Output the (x, y) coordinate of the center of the cell containing the given text.  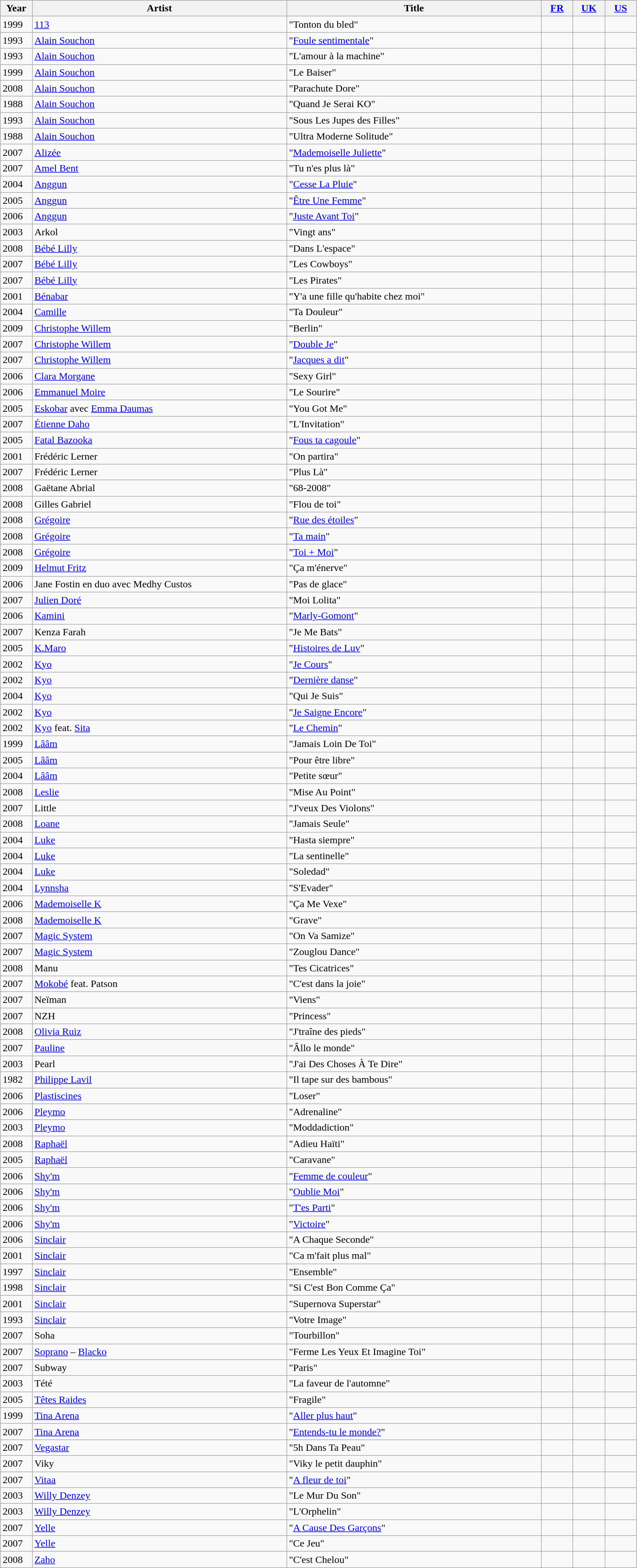
113 (159, 24)
Plastiscines (159, 1096)
"Sous Les Jupes des Filles" (414, 120)
"Hasta siempre" (414, 840)
"Âllo le monde" (414, 1048)
"Ce Jeu" (414, 1544)
"Le Chemin" (414, 728)
Title (414, 8)
"Cesse La Pluie" (414, 184)
"Tonton du bled" (414, 24)
"Supernova Superstar" (414, 1304)
"Ça Me Vexe" (414, 904)
"Grave" (414, 920)
Vegastar (159, 1447)
"Vingt ans" (414, 232)
"Paris" (414, 1368)
"Je Cours" (414, 664)
"C'est Chelou" (414, 1560)
"Quand Je Serai KO" (414, 104)
Alizée (159, 152)
"Caravane" (414, 1160)
Clara Morgane (159, 376)
"Ca m'fait plus mal" (414, 1256)
Emmanuel Moire (159, 392)
Amel Bent (159, 168)
K.Maro (159, 648)
"Adrenaline" (414, 1112)
"Soledad" (414, 872)
"Petite sœur" (414, 776)
Gilles Gabriel (159, 504)
"Ferme Les Yeux Et Imagine Toi" (414, 1352)
Vitaa (159, 1479)
Viky (159, 1463)
"L'amour à la machine" (414, 56)
"Oublie Moi" (414, 1192)
"You Got Me" (414, 408)
"Zouglou Dance" (414, 952)
Fatal Bazooka (159, 440)
Jane Fostin en duo avec Medhy Custos (159, 584)
"Ça m'énerve" (414, 568)
"Y'a une fille qu'habite chez moi" (414, 296)
"Qui Je Suis" (414, 696)
"Le Baiser" (414, 72)
"Jacques a dit" (414, 360)
"C'est dans la joie" (414, 984)
"Jamais Loin De Toi" (414, 744)
"Flou de toi" (414, 504)
"Femme de couleur" (414, 1176)
"Victoire" (414, 1224)
Philippe Lavil (159, 1080)
"A Cause Des Garçons" (414, 1528)
NZH (159, 1016)
"J'traîne des pieds" (414, 1032)
FR (557, 8)
Zaho (159, 1560)
"On partira" (414, 456)
Eskobar avec Emma Daumas (159, 408)
"Mise Au Point" (414, 792)
"Histoires de Luv" (414, 648)
"Marly-Gomont" (414, 616)
"Juste Avant Toi" (414, 216)
"A fleur de toi" (414, 1479)
"Ensemble" (414, 1272)
"Viens" (414, 1000)
Little (159, 808)
Artist (159, 8)
"J'veux Des Violons" (414, 808)
Julien Doré (159, 600)
"Ultra Moderne Solitude" (414, 136)
"Sexy Girl" (414, 376)
"Mademoiselle Juliette" (414, 152)
"5h Dans Ta Peau" (414, 1447)
Arkol (159, 232)
"L'Invitation" (414, 424)
"Tes Cicatrices" (414, 968)
Soha (159, 1336)
"Ta Douleur" (414, 312)
Kyo feat. Sita (159, 728)
"Moddadiction" (414, 1128)
Étienne Daho (159, 424)
Tété (159, 1384)
"T'es Parti" (414, 1208)
"Le Sourire" (414, 392)
Subway (159, 1368)
"S'Evader" (414, 888)
Kenza Farah (159, 632)
Year (16, 8)
Olivia Ruiz (159, 1032)
"Fous ta cagoule" (414, 440)
"Aller plus haut" (414, 1415)
1997 (16, 1272)
Lynnsha (159, 888)
Têtes Raides (159, 1400)
"L'Orphelin" (414, 1512)
"La sentinelle" (414, 856)
Mokobé feat. Patson (159, 984)
"Foule sentimentale" (414, 40)
"Dans L'espace" (414, 248)
"Viky le petit dauphin" (414, 1463)
"Le Mur Du Son" (414, 1496)
Manu (159, 968)
"Plus Là" (414, 472)
"Princess" (414, 1016)
Leslie (159, 792)
1998 (16, 1288)
Neïman (159, 1000)
"Entends-tu le monde?" (414, 1431)
"Dernière danse" (414, 680)
"Moi Lolita" (414, 600)
Soprano – Blacko (159, 1352)
1982 (16, 1080)
"Pas de glace" (414, 584)
Gaëtane Abrial (159, 488)
Helmut Fritz (159, 568)
"Toi + Moi" (414, 552)
Pauline (159, 1048)
Bénabar (159, 296)
"Ta main" (414, 536)
"Adieu Haïti" (414, 1144)
"A Chaque Seconde" (414, 1240)
US (621, 8)
"On Va Samize" (414, 936)
"Pour être libre" (414, 760)
Pearl (159, 1064)
"Loser" (414, 1096)
"Je Saigne Encore" (414, 712)
"Votre Image" (414, 1320)
"Fragile" (414, 1400)
"Jamais Seule" (414, 824)
"J'ai Des Choses À Te Dire" (414, 1064)
"Être Une Femme" (414, 200)
"Tu n'es plus là" (414, 168)
"Si C'est Bon Comme Ça" (414, 1288)
"Tourbillon" (414, 1336)
UK (589, 8)
Kamini (159, 616)
Loane (159, 824)
"Je Me Bats" (414, 632)
"Il tape sur des bambous" (414, 1080)
"68-2008" (414, 488)
"La faveur de l'automne" (414, 1384)
"Berlin" (414, 328)
"Les Pirates" (414, 280)
"Double Je" (414, 344)
Camille (159, 312)
"Les Cowboys" (414, 264)
"Rue des étoiles" (414, 520)
"Parachute Dore" (414, 88)
